From the cell containing the given text, extract its center point as [x, y] coordinate. 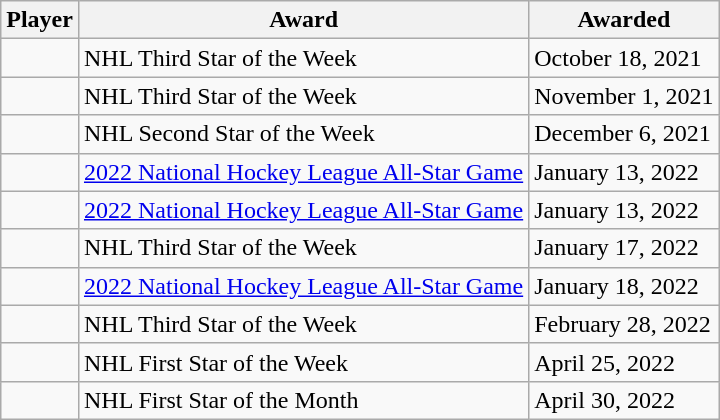
NHL First Star of the Month [303, 400]
NHL Second Star of the Week [303, 134]
Awarded [624, 20]
April 30, 2022 [624, 400]
December 6, 2021 [624, 134]
February 28, 2022 [624, 324]
NHL First Star of the Week [303, 362]
Award [303, 20]
January 18, 2022 [624, 286]
Player [40, 20]
April 25, 2022 [624, 362]
January 17, 2022 [624, 248]
October 18, 2021 [624, 58]
November 1, 2021 [624, 96]
